Scan for the cell matching the given text and deliver its (X, Y) coordinate at center. 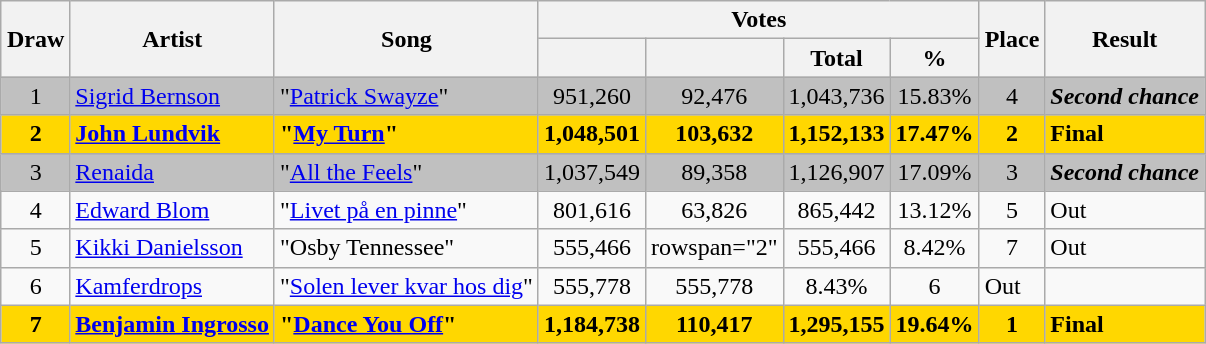
1,184,738 (592, 324)
Edward Blom (172, 210)
951,260 (592, 96)
"All the Feels" (406, 172)
103,632 (714, 134)
rowspan="2" (714, 248)
"Solen lever kvar hos dig" (406, 286)
1,295,155 (836, 324)
865,442 (836, 210)
15.83% (934, 96)
"Livet på en pinne" (406, 210)
Song (406, 39)
"Patrick Swayze" (406, 96)
"My Turn" (406, 134)
63,826 (714, 210)
89,358 (714, 172)
8.43% (836, 286)
801,616 (592, 210)
1,037,549 (592, 172)
% (934, 58)
1,043,736 (836, 96)
Result (1125, 39)
13.12% (934, 210)
Votes (758, 20)
1,152,133 (836, 134)
Place (1012, 39)
Draw (35, 39)
Artist (172, 39)
92,476 (714, 96)
Kamferdrops (172, 286)
17.09% (934, 172)
Kikki Danielsson (172, 248)
1,048,501 (592, 134)
110,417 (714, 324)
17.47% (934, 134)
Benjamin Ingrosso (172, 324)
Renaida (172, 172)
8.42% (934, 248)
"Osby Tennessee" (406, 248)
John Lundvik (172, 134)
19.64% (934, 324)
Sigrid Bernson (172, 96)
Total (836, 58)
1,126,907 (836, 172)
"Dance You Off" (406, 324)
